Identify which cell holds the provided text, then report its (x, y) central coordinate. 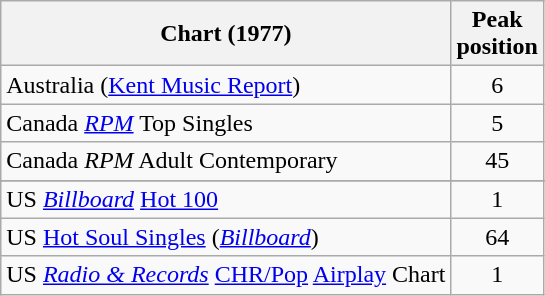
Peakposition (497, 34)
Canada RPM Adult Contemporary (226, 161)
6 (497, 85)
US Billboard Hot 100 (226, 199)
Chart (1977) (226, 34)
Australia (Kent Music Report) (226, 85)
45 (497, 161)
US Hot Soul Singles (Billboard) (226, 237)
Canada RPM Top Singles (226, 123)
5 (497, 123)
US Radio & Records CHR/Pop Airplay Chart (226, 275)
64 (497, 237)
